Scan for the cell matching the given text and deliver its (X, Y) coordinate at center. 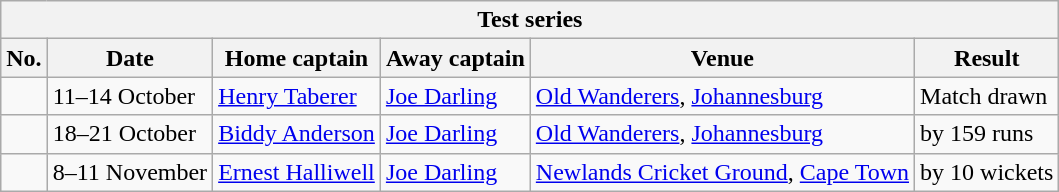
Match drawn (987, 96)
Biddy Anderson (297, 134)
by 10 wickets (987, 172)
by 159 runs (987, 134)
No. (24, 58)
Venue (722, 58)
Test series (530, 20)
Date (130, 58)
Away captain (455, 58)
11–14 October (130, 96)
8–11 November (130, 172)
Ernest Halliwell (297, 172)
Result (987, 58)
Newlands Cricket Ground, Cape Town (722, 172)
Henry Taberer (297, 96)
18–21 October (130, 134)
Home captain (297, 58)
